Detect which cell encompasses the target text, then output its [x, y] center coordinate. 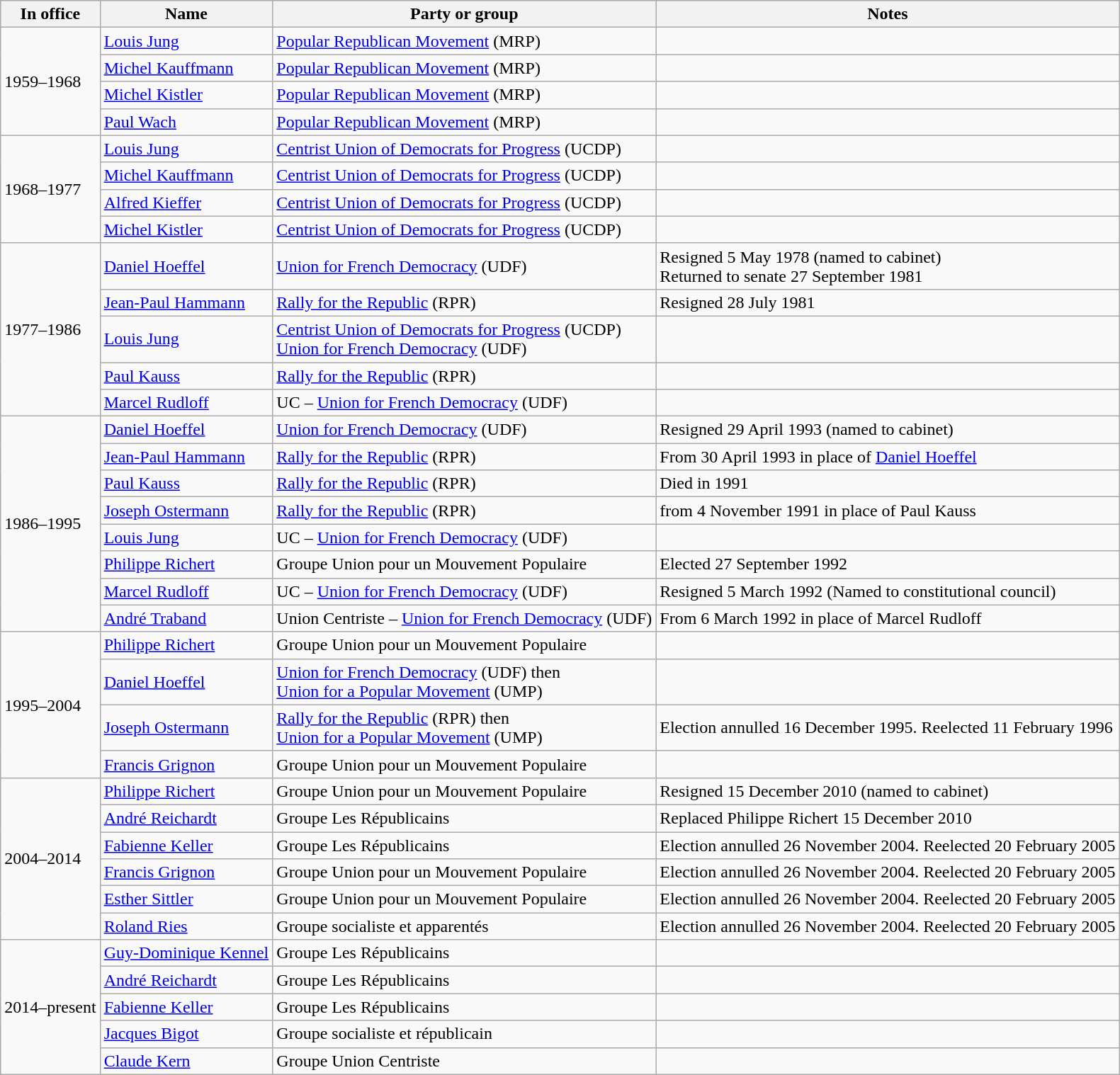
Roland Ries [186, 926]
Rally for the Republic (RPR) thenUnion for a Popular Movement (UMP) [465, 728]
2004–2014 [50, 858]
Notes [888, 14]
1995–2004 [50, 705]
Election annulled 16 December 1995. Reelected 11 February 1996 [888, 728]
Centrist Union of Democrats for Progress (UCDP)Union for French Democracy (UDF) [465, 339]
Guy-Dominique Kennel [186, 953]
Elected 27 September 1992 [888, 564]
Resigned 28 July 1981 [888, 302]
Resigned 15 December 2010 (named to cabinet) [888, 791]
In office [50, 14]
Jacques Bigot [186, 1034]
Groupe Union Centriste [465, 1061]
From 30 April 1993 in place of Daniel Hoeffel [888, 457]
Groupe socialiste et apparentés [465, 926]
1959–1968 [50, 81]
André Traband [186, 618]
Paul Wach [186, 122]
2014–present [50, 1007]
From 6 March 1992 in place of Marcel Rudloff [888, 618]
Union for French Democracy (UDF) thenUnion for a Popular Movement (UMP) [465, 681]
1986–1995 [50, 524]
1977–1986 [50, 329]
Replaced Philippe Richert 15 December 2010 [888, 818]
Died in 1991 [888, 484]
Resigned 5 May 1978 (named to cabinet)Returned to senate 27 September 1981 [888, 266]
Alfred Kieffer [186, 203]
Name [186, 14]
1968–1977 [50, 189]
Resigned 29 April 1993 (named to cabinet) [888, 430]
from 4 November 1991 in place of Paul Kauss [888, 511]
Esther Sittler [186, 899]
Groupe socialiste et républicain [465, 1034]
Union Centriste – Union for French Democracy (UDF) [465, 618]
Party or group [465, 14]
Resigned 5 March 1992 (Named to constitutional council) [888, 591]
Claude Kern [186, 1061]
